Detect which cell encompasses the target text, then output its (X, Y) center coordinate. 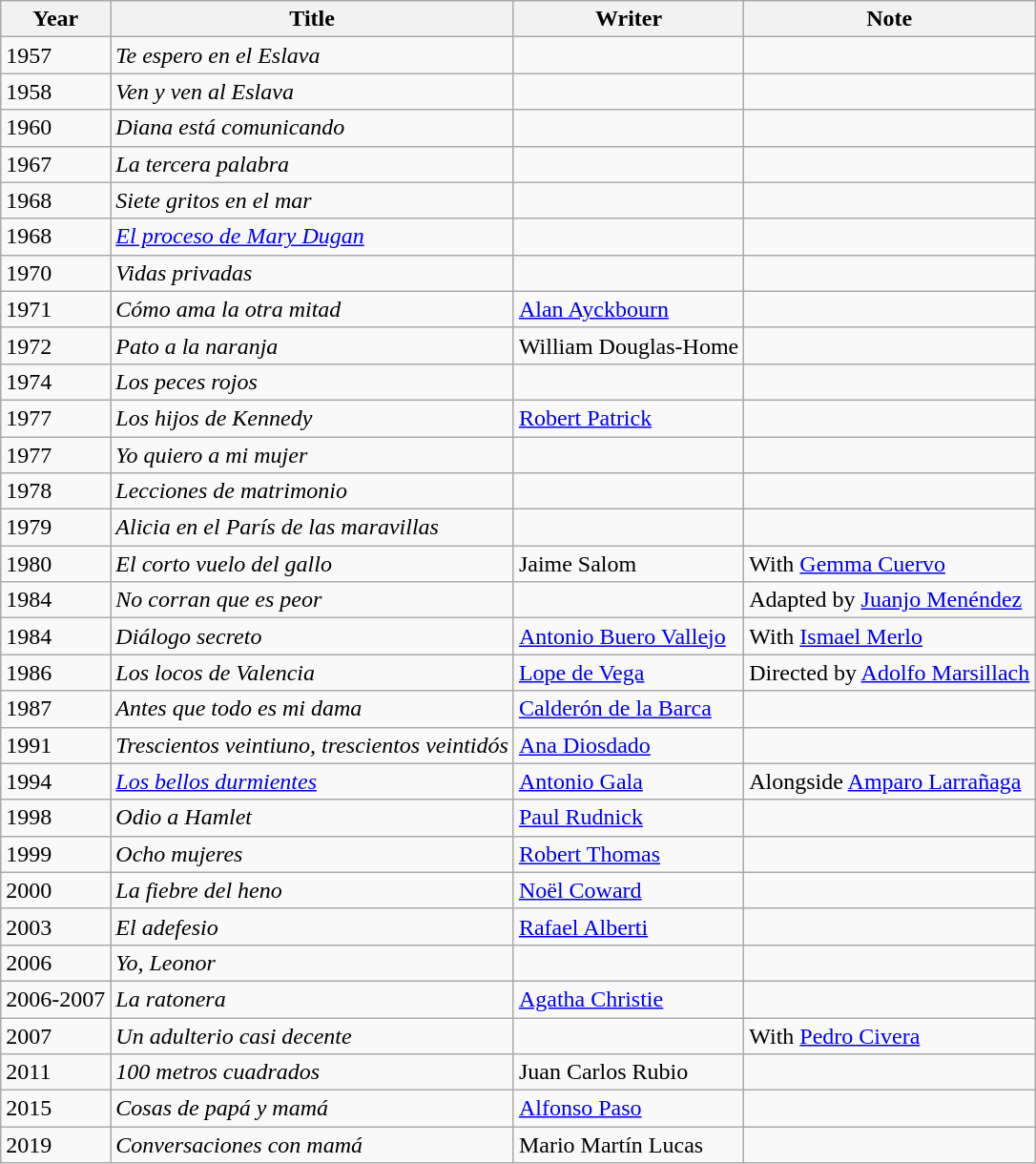
Conversaciones con mamá (313, 1145)
Noël Coward (628, 890)
Yo, Leonor (313, 963)
Juan Carlos Rubio (628, 1072)
Alongside Amparo Larrañaga (889, 781)
Vidas privadas (313, 273)
1979 (55, 528)
Robert Patrick (628, 418)
1957 (55, 55)
Agatha Christie (628, 999)
2000 (55, 890)
Title (313, 19)
1994 (55, 781)
1958 (55, 92)
Robert Thomas (628, 854)
William Douglas-Home (628, 345)
Adapted by Juanjo Menéndez (889, 600)
El proceso de Mary Dugan (313, 237)
Ocho mujeres (313, 854)
Year (55, 19)
Paul Rudnick (628, 818)
El adefesio (313, 926)
Trescientos veintiuno, trescientos veintidós (313, 745)
No corran que es peor (313, 600)
2011 (55, 1072)
1967 (55, 164)
Lecciones de matrimonio (313, 491)
With Pedro Civera (889, 1035)
With Ismael Merlo (889, 636)
1974 (55, 382)
Diálogo secreto (313, 636)
1978 (55, 491)
1998 (55, 818)
2003 (55, 926)
Lope de Vega (628, 673)
Writer (628, 19)
1971 (55, 309)
2006-2007 (55, 999)
Alan Ayckbourn (628, 309)
2006 (55, 963)
Te espero en el Eslava (313, 55)
1986 (55, 673)
Note (889, 19)
Jaime Salom (628, 564)
El corto vuelo del gallo (313, 564)
2007 (55, 1035)
La fiebre del heno (313, 890)
Mario Martín Lucas (628, 1145)
Antes que todo es mi dama (313, 709)
Los bellos durmientes (313, 781)
Los peces rojos (313, 382)
Alfonso Paso (628, 1109)
Los locos de Valencia (313, 673)
Odio a Hamlet (313, 818)
Yo quiero a mi mujer (313, 455)
Cómo ama la otra mitad (313, 309)
2015 (55, 1109)
Los hijos de Kennedy (313, 418)
1970 (55, 273)
Diana está comunicando (313, 128)
Un adulterio casi decente (313, 1035)
Ven y ven al Eslava (313, 92)
La ratonera (313, 999)
Cosas de papá y mamá (313, 1109)
Directed by Adolfo Marsillach (889, 673)
Calderón de la Barca (628, 709)
1991 (55, 745)
2019 (55, 1145)
1999 (55, 854)
Rafael Alberti (628, 926)
100 metros cuadrados (313, 1072)
With Gemma Cuervo (889, 564)
1960 (55, 128)
Siete gritos en el mar (313, 200)
1972 (55, 345)
Pato a la naranja (313, 345)
Ana Diosdado (628, 745)
1980 (55, 564)
Antonio Buero Vallejo (628, 636)
Antonio Gala (628, 781)
Alicia en el París de las maravillas (313, 528)
La tercera palabra (313, 164)
1987 (55, 709)
